Locate the cell with the specified text and output its [X, Y] center coordinate. 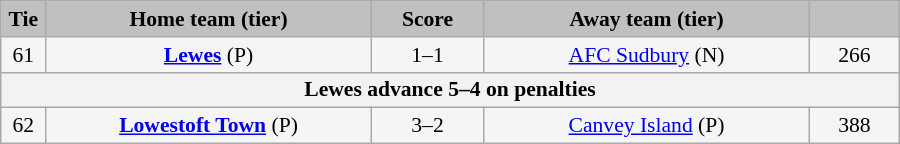
Lewes advance 5–4 on penalties [450, 90]
AFC Sudbury (N) [647, 55]
Home team (tier) [209, 19]
Away team (tier) [647, 19]
1–1 [427, 55]
Score [427, 19]
266 [854, 55]
Tie [24, 19]
3–2 [427, 126]
61 [24, 55]
388 [854, 126]
Lowestoft Town (P) [209, 126]
Lewes (P) [209, 55]
Canvey Island (P) [647, 126]
62 [24, 126]
